Identify which cell holds the provided text, then report its [x, y] central coordinate. 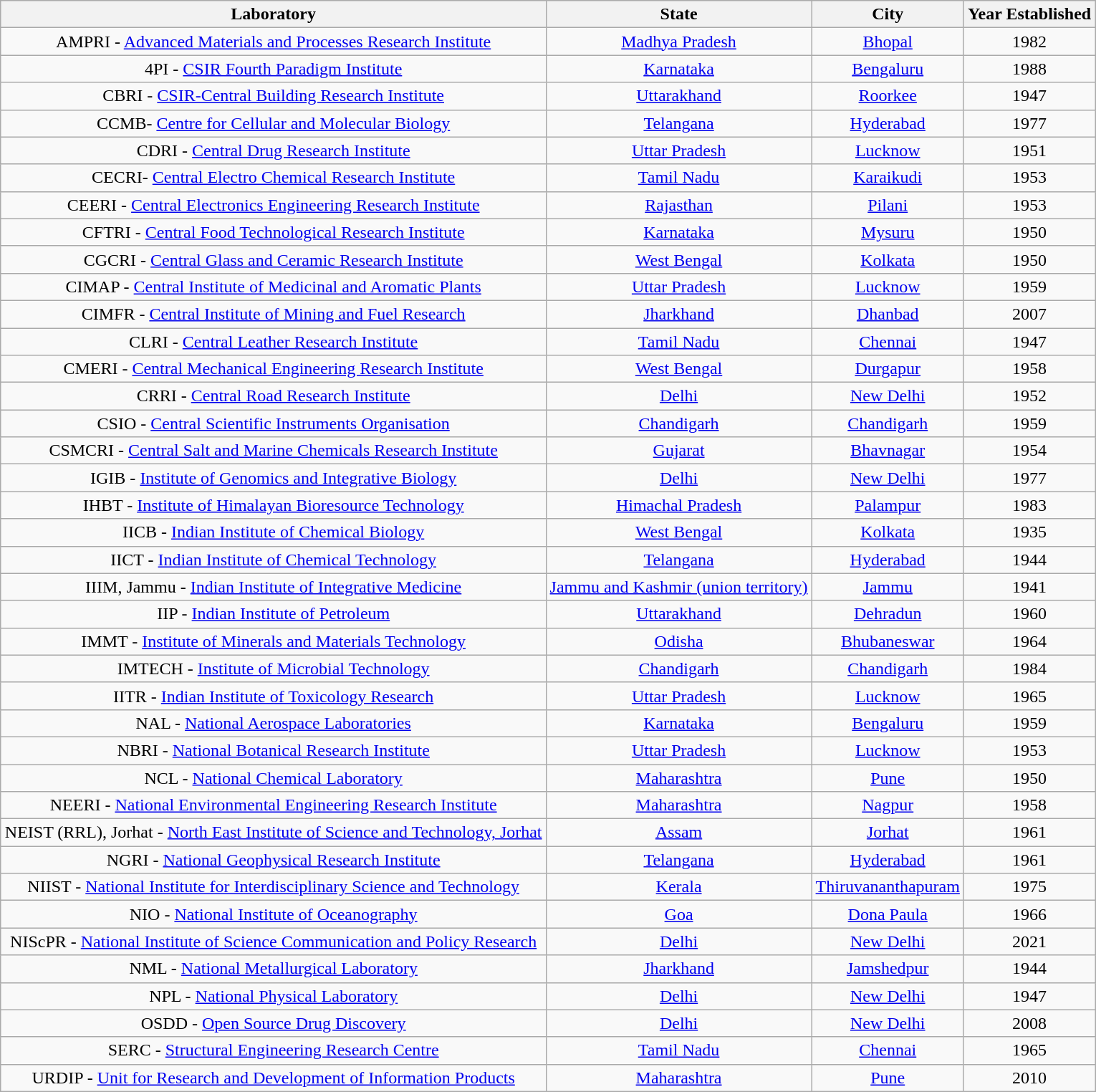
AMPRI - Advanced Materials and Processes Research Institute [274, 42]
Nagpur [888, 805]
2008 [1029, 1023]
IMMT - Institute of Minerals and Materials Technology [274, 641]
Jammu [888, 587]
1941 [1029, 587]
NIScPR - National Institute of Science Communication and Policy Research [274, 942]
Jamshedpur [888, 969]
CDRI - Central Drug Research Institute [274, 150]
CFTRI - Central Food Technological Research Institute [274, 232]
1975 [1029, 887]
IITR - Indian Institute of Toxicology Research [274, 696]
2007 [1029, 314]
Laboratory [274, 14]
1984 [1029, 669]
Dona Paula [888, 914]
Kerala [679, 887]
Madhya Pradesh [679, 42]
1935 [1029, 532]
CCMB- Centre for Cellular and Molecular Biology [274, 123]
Himachal Pradesh [679, 505]
NML - National Metallurgical Laboratory [274, 969]
NGRI - National Geophysical Research Institute [274, 860]
NEERI - National Environmental Engineering Research Institute [274, 805]
NBRI - National Botanical Research Institute [274, 750]
URDIP - Unit for Research and Development of Information Products [274, 1078]
Dehradun [888, 614]
CEERI - Central Electronics Engineering Research Institute [274, 205]
Jammu and Kashmir (union territory) [679, 587]
Roorkee [888, 96]
IHBT - Institute of Himalayan Bioresource Technology [274, 505]
Mysuru [888, 232]
1952 [1029, 396]
Gujarat [679, 451]
IICB - Indian Institute of Chemical Biology [274, 532]
CECRI- Central Electro Chemical Research Institute [274, 178]
NEIST (RRL), Jorhat - North East Institute of Science and Technology, Jorhat [274, 833]
OSDD - Open Source Drug Discovery [274, 1023]
NIO - National Institute of Oceanography [274, 914]
Bhavnagar [888, 451]
1960 [1029, 614]
NCL - National Chemical Laboratory [274, 777]
CIMFR - Central Institute of Mining and Fuel Research [274, 314]
Goa [679, 914]
CSMCRI - Central Salt and Marine Chemicals Research Institute [274, 451]
Karaikudi [888, 178]
IIP - Indian Institute of Petroleum [274, 614]
CGCRI - Central Glass and Ceramic Research Institute [274, 259]
CRRI - Central Road Research Institute [274, 396]
City [888, 14]
Palampur [888, 505]
CMERI - Central Mechanical Engineering Research Institute [274, 369]
4PI - CSIR Fourth Paradigm Institute [274, 69]
1954 [1029, 451]
Bhopal [888, 42]
Thiruvananthapuram [888, 887]
2010 [1029, 1078]
1951 [1029, 150]
IMTECH - Institute of Microbial Technology [274, 669]
NPL - National Physical Laboratory [274, 996]
IGIB - Institute of Genomics and Integrative Biology [274, 478]
NAL - National Aerospace Laboratories [274, 723]
IICT - Indian Institute of Chemical Technology [274, 560]
1988 [1029, 69]
Rajasthan [679, 205]
1983 [1029, 505]
Jorhat [888, 833]
Odisha [679, 641]
CLRI - Central Leather Research Institute [274, 342]
Year Established [1029, 14]
State [679, 14]
NIIST - National Institute for Interdisciplinary Science and Technology [274, 887]
IIIM, Jammu - Indian Institute of Integrative Medicine [274, 587]
Assam [679, 833]
CBRI - CSIR-Central Building Research Institute [274, 96]
Durgapur [888, 369]
1964 [1029, 641]
CIMAP - Central Institute of Medicinal and Aromatic Plants [274, 287]
SERC - Structural Engineering Research Centre [274, 1050]
Pilani [888, 205]
Dhanbad [888, 314]
2021 [1029, 942]
1966 [1029, 914]
1982 [1029, 42]
Bhubaneswar [888, 641]
CSIO - Central Scientific Instruments Organisation [274, 423]
